Determine the (X, Y) coordinate at the center of the cell enclosing the given text.  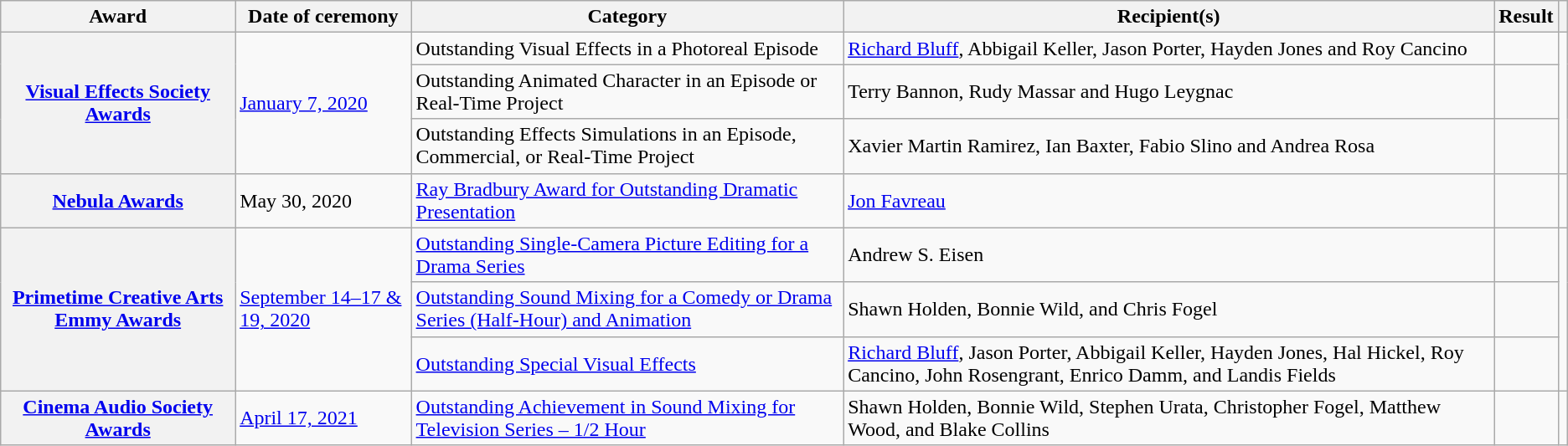
Outstanding Visual Effects in a Photoreal Episode (627, 49)
Recipient(s) (1169, 17)
Nebula Awards (118, 201)
Terry Bannon, Rudy Massar and Hugo Leygnac (1169, 92)
Andrew S. Eisen (1169, 254)
Richard Bluff, Abbigail Keller, Jason Porter, Hayden Jones and Roy Cancino (1169, 49)
Ray Bradbury Award for Outstanding Dramatic Presentation (627, 201)
September 14–17 & 19, 2020 (323, 310)
Outstanding Single-Camera Picture Editing for a Drama Series (627, 254)
Jon Favreau (1169, 201)
Shawn Holden, Bonnie Wild, and Chris Fogel (1169, 310)
Primetime Creative Arts Emmy Awards (118, 310)
Outstanding Sound Mixing for a Comedy or Drama Series (Half-Hour) and Animation (627, 310)
Richard Bluff, Jason Porter, Abbigail Keller, Hayden Jones, Hal Hickel, Roy Cancino, John Rosengrant, Enrico Damm, and Landis Fields (1169, 363)
May 30, 2020 (323, 201)
Outstanding Effects Simulations in an Episode, Commercial, or Real-Time Project (627, 146)
Date of ceremony (323, 17)
Shawn Holden, Bonnie Wild, Stephen Urata, Christopher Fogel, Matthew Wood, and Blake Collins (1169, 418)
Result (1526, 17)
Xavier Martin Ramirez, Ian Baxter, Fabio Slino and Andrea Rosa (1169, 146)
Outstanding Special Visual Effects (627, 363)
April 17, 2021 (323, 418)
Cinema Audio Society Awards (118, 418)
Visual Effects Society Awards (118, 103)
January 7, 2020 (323, 103)
Outstanding Animated Character in an Episode or Real-Time Project (627, 92)
Category (627, 17)
Award (118, 17)
Outstanding Achievement in Sound Mixing for Television Series – 1/2 Hour (627, 418)
